Output the [x, y] coordinate of the center of the cell containing the given text.  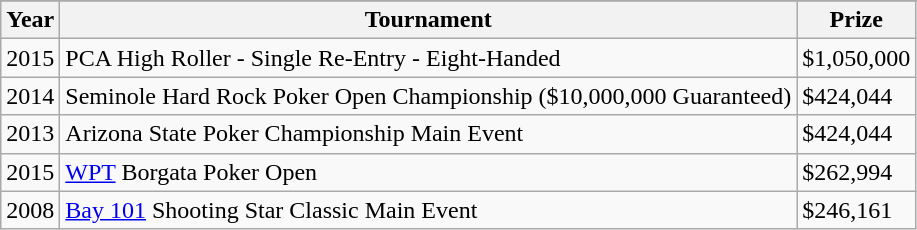
PCA High Roller - Single Re-Entry - Eight-Handed [428, 58]
Arizona State Poker Championship Main Event [428, 134]
$246,161 [856, 210]
Prize [856, 20]
2008 [30, 210]
$1,050,000 [856, 58]
Year [30, 20]
$262,994 [856, 172]
Tournament [428, 20]
2013 [30, 134]
WPT Borgata Poker Open [428, 172]
2014 [30, 96]
Seminole Hard Rock Poker Open Championship ($10,000,000 Guaranteed) [428, 96]
Bay 101 Shooting Star Classic Main Event [428, 210]
